Detect which cell encompasses the target text, then output its (x, y) center coordinate. 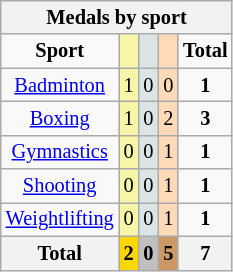
3 (205, 118)
Badminton (60, 85)
Medals by sport (117, 17)
5 (168, 253)
7 (205, 253)
Boxing (60, 118)
Shooting (60, 186)
Weightlifting (60, 219)
Gymnastics (60, 152)
Sport (60, 51)
